Return the [x, y] coordinate for the center point of the cell that contains the specified text.  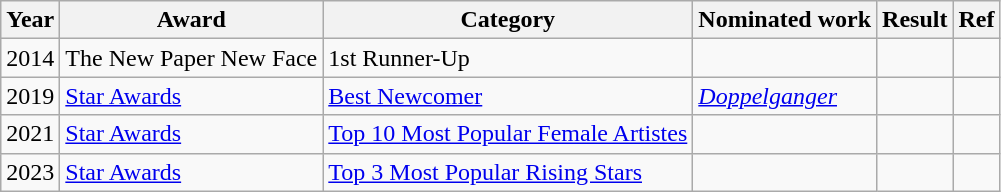
1st Runner-Up [508, 58]
2021 [30, 134]
Doppelganger [785, 96]
2019 [30, 96]
Top 10 Most Popular Female Artistes [508, 134]
Result [915, 20]
2023 [30, 172]
Year [30, 20]
The New Paper New Face [192, 58]
Nominated work [785, 20]
Award [192, 20]
Category [508, 20]
Top 3 Most Popular Rising Stars [508, 172]
Ref [976, 20]
Best Newcomer [508, 96]
2014 [30, 58]
